From the cell containing the given text, extract its center point as (x, y) coordinate. 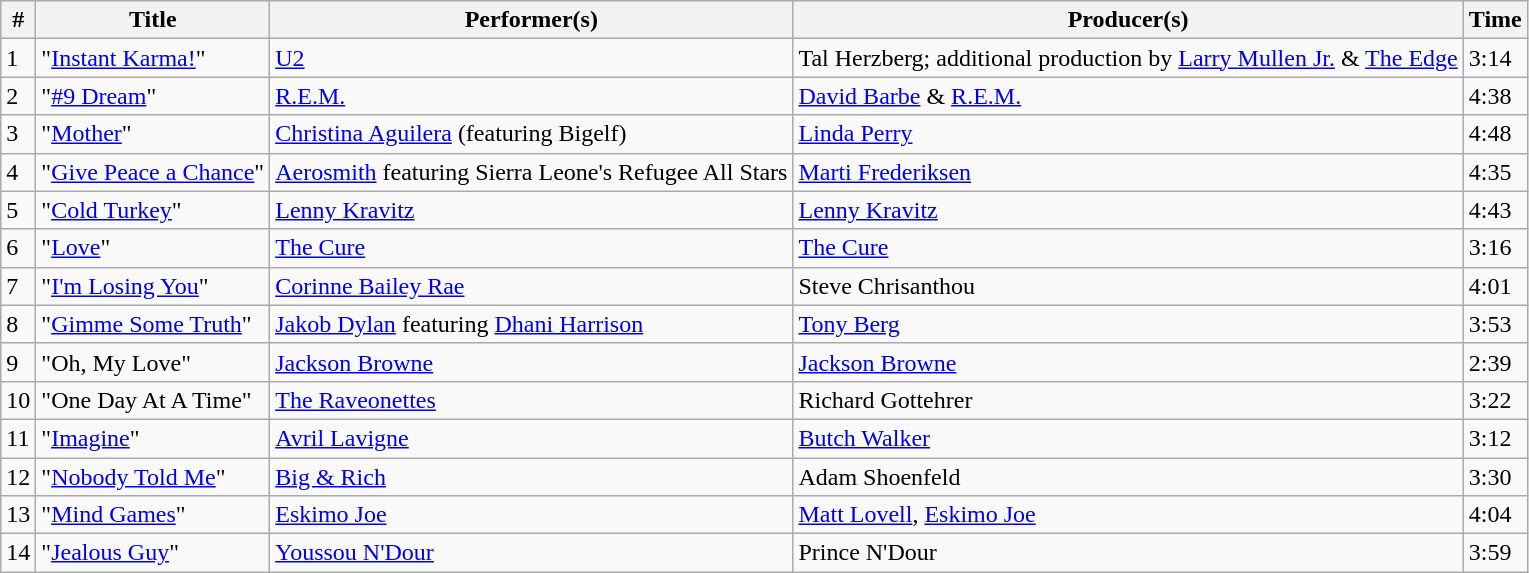
"One Day At A Time" (153, 400)
Producer(s) (1128, 20)
Butch Walker (1128, 438)
Avril Lavigne (532, 438)
"#9 Dream" (153, 96)
11 (18, 438)
"I'm Losing You" (153, 286)
3:14 (1495, 58)
"Give Peace a Chance" (153, 172)
Linda Perry (1128, 134)
4:48 (1495, 134)
# (18, 20)
Title (153, 20)
2:39 (1495, 362)
Adam Shoenfeld (1128, 477)
3:30 (1495, 477)
Christina Aguilera (featuring Bigelf) (532, 134)
3:16 (1495, 248)
The Raveonettes (532, 400)
Steve Chrisanthou (1128, 286)
Time (1495, 20)
5 (18, 210)
9 (18, 362)
Marti Frederiksen (1128, 172)
12 (18, 477)
R.E.M. (532, 96)
Eskimo Joe (532, 515)
13 (18, 515)
1 (18, 58)
3:53 (1495, 324)
Richard Gottehrer (1128, 400)
14 (18, 553)
Tal Herzberg; additional production by Larry Mullen Jr. & The Edge (1128, 58)
"Cold Turkey" (153, 210)
Matt Lovell, Eskimo Joe (1128, 515)
"Instant Karma!" (153, 58)
Corinne Bailey Rae (532, 286)
"Mother" (153, 134)
Big & Rich (532, 477)
10 (18, 400)
4:43 (1495, 210)
7 (18, 286)
"Love" (153, 248)
3:12 (1495, 438)
4:01 (1495, 286)
Jakob Dylan featuring Dhani Harrison (532, 324)
2 (18, 96)
4:04 (1495, 515)
Performer(s) (532, 20)
Aerosmith featuring Sierra Leone's Refugee All Stars (532, 172)
8 (18, 324)
3:59 (1495, 553)
U2 (532, 58)
4:38 (1495, 96)
"Oh, My Love" (153, 362)
4 (18, 172)
"Gimme Some Truth" (153, 324)
3 (18, 134)
6 (18, 248)
David Barbe & R.E.M. (1128, 96)
"Jealous Guy" (153, 553)
4:35 (1495, 172)
"Imagine" (153, 438)
3:22 (1495, 400)
Tony Berg (1128, 324)
Youssou N'Dour (532, 553)
"Mind Games" (153, 515)
Prince N'Dour (1128, 553)
"Nobody Told Me" (153, 477)
